Output the [x, y] coordinate of the center of the cell containing the given text.  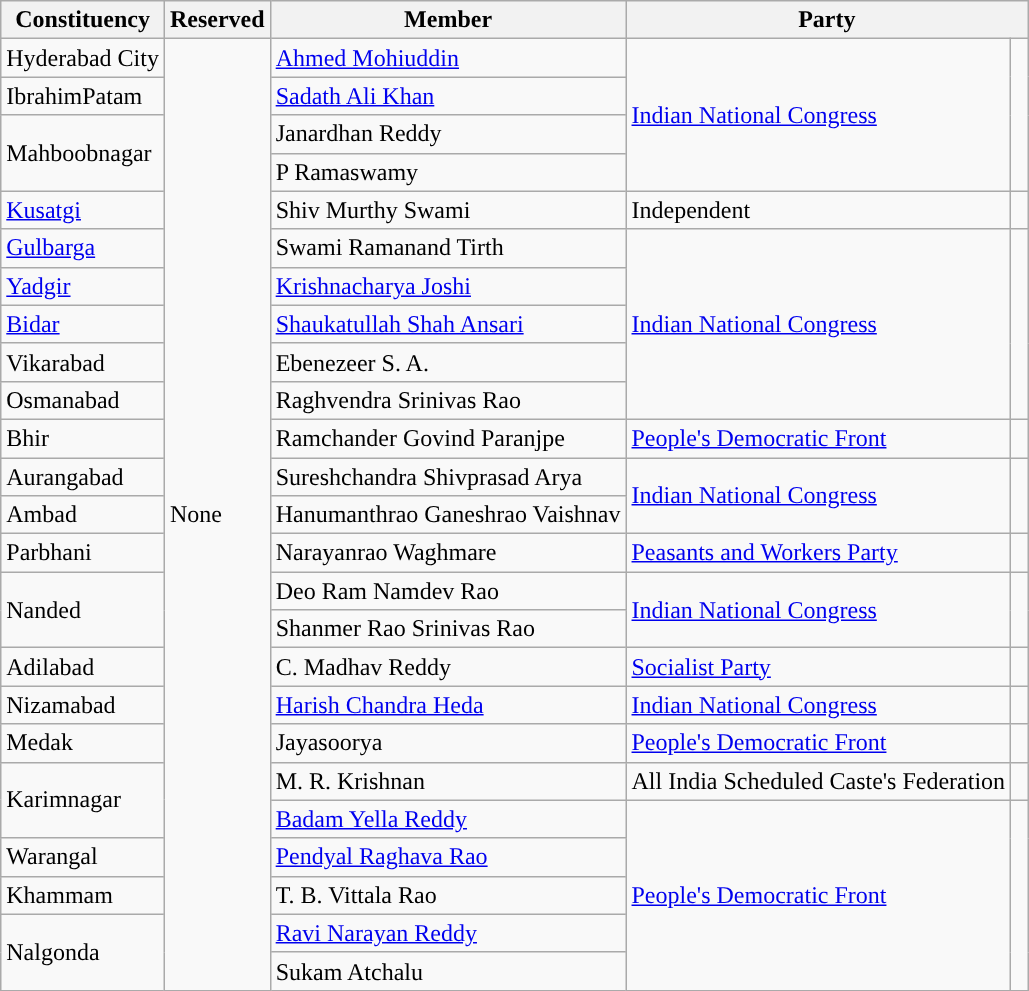
Sureshchandra Shivprasad Arya [448, 477]
Parbhani [83, 553]
Ebenezeer S. A. [448, 362]
Shanmer Rao Srinivas Rao [448, 629]
Krishnacharya Joshi [448, 286]
Shiv Murthy Swami [448, 210]
Hyderabad City [83, 58]
Sadath Ali Khan [448, 96]
Mahboobnagar [83, 153]
Socialist Party [818, 667]
Aurangabad [83, 477]
Shaukatullah Shah Ansari [448, 324]
Bhir [83, 438]
Ambad [83, 515]
M. R. Krishnan [448, 781]
Party [827, 20]
Pendyal Raghava Rao [448, 857]
Vikarabad [83, 362]
Constituency [83, 20]
Swami Ramanand Tirth [448, 248]
Nalgonda [83, 952]
P Ramaswamy [448, 172]
Warangal [83, 857]
Narayanrao Waghmare [448, 553]
Osmanabad [83, 400]
Ravi Narayan Reddy [448, 933]
Badam Yella Reddy [448, 819]
Independent [818, 210]
Bidar [83, 324]
Hanumanthrao Ganeshrao Vaishnav [448, 515]
Nizamabad [83, 705]
Gulbarga [83, 248]
Ramchander Govind Paranjpe [448, 438]
Harish Chandra Heda [448, 705]
All India Scheduled Caste's Federation [818, 781]
Peasants and Workers Party [818, 553]
Medak [83, 743]
Jayasoorya [448, 743]
Sukam Atchalu [448, 971]
IbrahimPatam [83, 96]
Raghvendra Srinivas Rao [448, 400]
Adilabad [83, 667]
C. Madhav Reddy [448, 667]
Karimnagar [83, 800]
T. B. Vittala Rao [448, 895]
Nanded [83, 610]
Yadgir [83, 286]
Kusatgi [83, 210]
Janardhan Reddy [448, 134]
Member [448, 20]
None [217, 515]
Ahmed Mohiuddin [448, 58]
Reserved [217, 20]
Deo Ram Namdev Rao [448, 591]
Khammam [83, 895]
